Capture the cell that displays the provided text and extract its (X, Y) central coordinate. 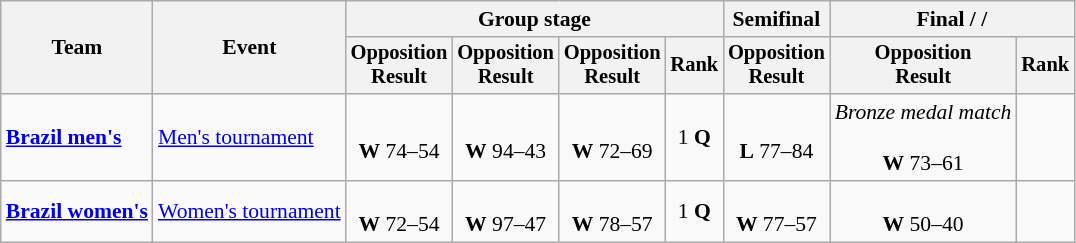
W 72–69 (612, 138)
W 77–57 (776, 212)
Group stage (534, 19)
W 94–43 (506, 138)
L 77–84 (776, 138)
W 74–54 (400, 138)
Women's tournament (250, 212)
W 78–57 (612, 212)
W 50–40 (924, 212)
W 97–47 (506, 212)
Brazil women's (77, 212)
Men's tournament (250, 138)
Brazil men's (77, 138)
Final / / (952, 19)
Event (250, 48)
Bronze medal matchW 73–61 (924, 138)
W 72–54 (400, 212)
Team (77, 48)
Semifinal (776, 19)
